Return [x, y] of the center of cell containing provided text 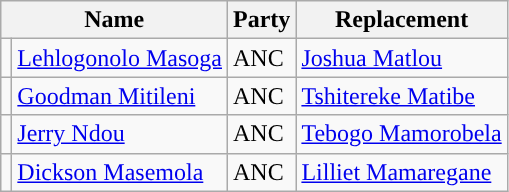
Jerry Ndou [120, 134]
Joshua Matlou [402, 58]
Dickson Masemola [120, 172]
Name [114, 20]
Lehlogonolo Masoga [120, 58]
Lilliet Mamaregane [402, 172]
Party [262, 20]
Replacement [402, 20]
Tshitereke Matibe [402, 96]
Goodman Mitileni [120, 96]
Tebogo Mamorobela [402, 134]
